Scan for the cell matching the given text and deliver its [X, Y] coordinate at center. 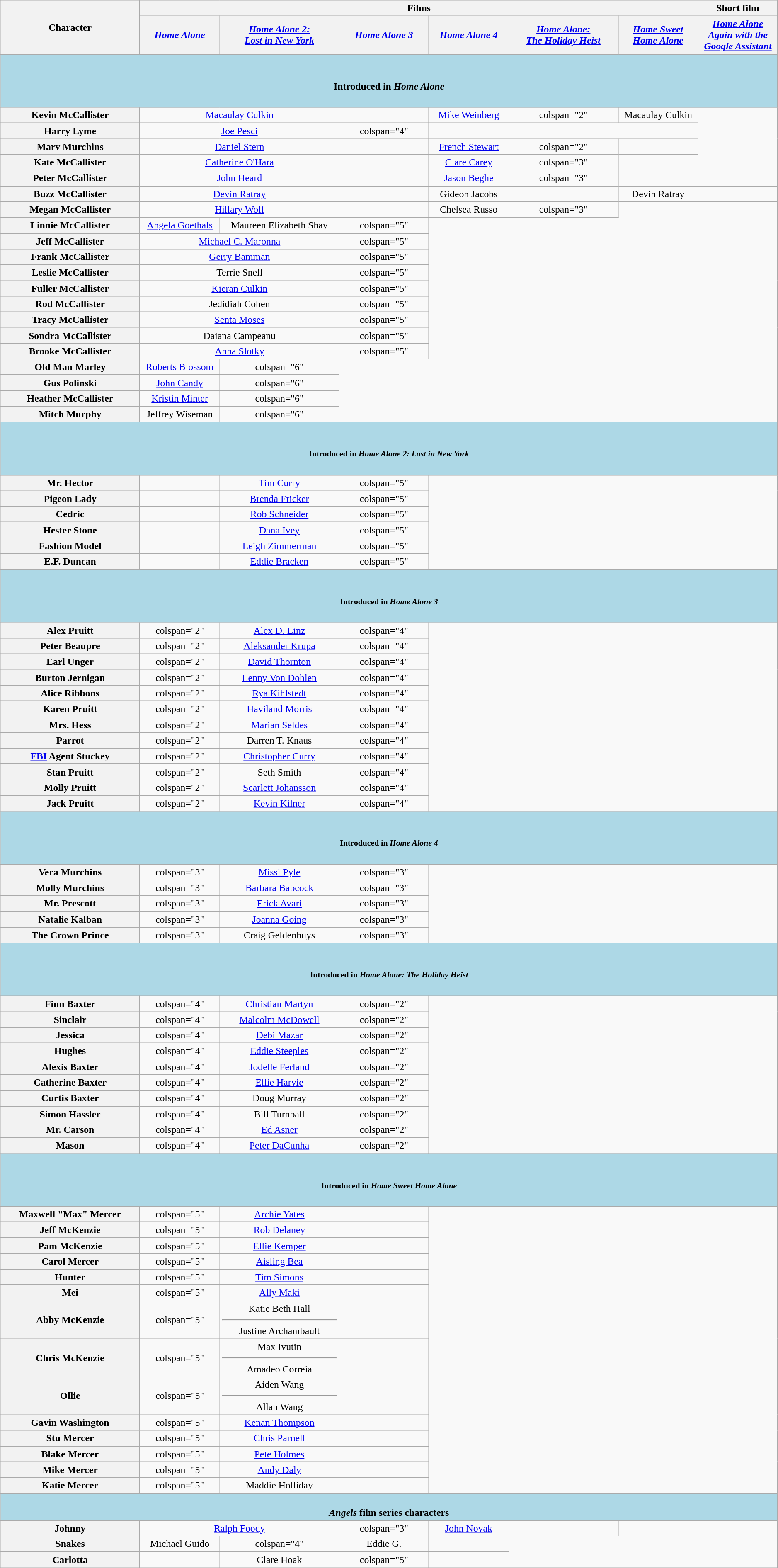
Linnie McCallister [70, 225]
Ollie [70, 1396]
Kristin Minter [179, 398]
Kevin Kilner [279, 803]
John Candy [179, 383]
Home Alone 2: Lost in New York [279, 35]
Introduced in Home Alone 4 [389, 838]
Kevin McCallister [70, 115]
Archie Yates [279, 1214]
Daniel Stern [240, 147]
Jodelle Ferland [279, 1067]
Aisling Bea [279, 1261]
Vera Murchins [70, 872]
Introduced in Home Alone: The Holiday Heist [389, 969]
Rod McCallister [70, 304]
Stan Pruitt [70, 772]
Katie Beth HallJustine Archambault [279, 1320]
John Novak [469, 1528]
Burton Jernigan [70, 677]
Mrs. Hess [70, 725]
Jeffrey Wiseman [179, 414]
Maxwell "Max" Mercer [70, 1214]
Chris Parnell [279, 1438]
Home Alone [179, 35]
Brenda Fricker [279, 499]
The Crown Prince [70, 935]
Alice Ribbons [70, 693]
Finn Baxter [70, 1004]
Introduced in Home Alone [389, 81]
Hester Stone [70, 530]
Jeff McKenzie [70, 1230]
Abby McKenzie [70, 1320]
Rob Delaney [279, 1230]
Daiana Campeanu [240, 335]
Hughes [70, 1051]
Kieran Culkin [240, 288]
FBI Agent Stuckey [70, 756]
Alex Pruitt [70, 630]
Jack Pruitt [70, 803]
Haviland Morris [279, 709]
Simon Hassler [70, 1114]
Angela Goethals [179, 225]
Christopher Curry [279, 756]
Ally Maki [279, 1293]
Catherine Baxter [70, 1082]
Peter McCallister [70, 178]
Films [419, 8]
Michael C. Maronna [240, 241]
Seth Smith [279, 772]
Frank McCallister [70, 257]
Rya Kihlstedt [279, 693]
Introduced in Home Alone 2: Lost in New York [389, 448]
Carlotta [70, 1560]
Home Alone 3 [384, 35]
Mr. Carson [70, 1129]
Sinclair [70, 1020]
Jeff McCallister [70, 241]
Leigh Zimmerman [279, 546]
Molly Murchins [70, 888]
Bill Turnball [279, 1114]
Doug Murray [279, 1098]
Curtis Baxter [70, 1098]
Senta Moses [240, 320]
French Stewart [469, 147]
Hillary Wolf [240, 209]
Erick Avari [279, 904]
Peter DaCunha [279, 1145]
Maddie Holliday [279, 1486]
Natalie Kalban [70, 919]
Chris McKenzie [70, 1358]
Katie Mercer [70, 1486]
Johnny [70, 1528]
Roberts Blossom [179, 367]
Dana Ivey [279, 530]
Kate McCallister [70, 162]
E.F. Duncan [70, 562]
Leslie McCallister [70, 272]
Maureen Elizabeth Shay [279, 225]
Tracy McCallister [70, 320]
Gerry Bamman [240, 257]
Aiden WangAllan Wang [279, 1396]
Tim Simons [279, 1277]
Ellie Kemper [279, 1246]
Lenny Von Dohlen [279, 677]
Missi Pyle [279, 872]
Ellie Harvie [279, 1082]
Mei [70, 1293]
Kenan Thompson [279, 1423]
Introduced in Home Alone 3 [389, 596]
Gus Polinski [70, 383]
Eddie Bracken [279, 562]
Craig Geldenhuys [279, 935]
Jedidiah Cohen [240, 304]
Aleksander Krupa [279, 646]
Barbara Babcock [279, 888]
Eddie G. [384, 1544]
Home Alone: The Holiday Heist [563, 35]
Christian Martyn [279, 1004]
Malcolm McDowell [279, 1020]
Blake Mercer [70, 1454]
Marv Murchins [70, 147]
Home Sweet Home Alone [658, 35]
Stu Mercer [70, 1438]
Carol Mercer [70, 1261]
Buzz McCallister [70, 194]
Andy Daly [279, 1470]
Joe Pesci [240, 131]
Terrie Snell [240, 272]
Mason [70, 1145]
Mitch Murphy [70, 414]
Short film [738, 8]
Sondra McCallister [70, 335]
Angels film series characters [389, 1507]
Pete Holmes [279, 1454]
Debi Mazar [279, 1035]
Fashion Model [70, 546]
Parrot [70, 740]
Clare Hoak [279, 1560]
Harry Lyme [70, 131]
Alexis Baxter [70, 1067]
Michael Guido [179, 1544]
Clare Carey [469, 162]
Anna Slotky [240, 351]
Joanna Going [279, 919]
Peter Beaupre [70, 646]
Home Alone Again with the Google Assistant [738, 35]
Gideon Jacobs [469, 194]
Jessica [70, 1035]
Pam McKenzie [70, 1246]
Fuller McCallister [70, 288]
Earl Unger [70, 662]
Max IvutinAmadeo Correia [279, 1358]
Brooke McCallister [70, 351]
Eddie Steeples [279, 1051]
Molly Pruitt [70, 788]
Scarlett Johansson [279, 788]
Home Alone 4 [469, 35]
Catherine O'Hara [240, 162]
Gavin Washington [70, 1423]
Jason Beghe [469, 178]
Rob Schneider [279, 514]
Ed Asner [279, 1129]
Darren T. Knaus [279, 740]
Mike Weinberg [469, 115]
Tim Curry [279, 483]
Marian Seldes [279, 725]
Hunter [70, 1277]
Cedric [70, 514]
Old Man Marley [70, 367]
Mr. Prescott [70, 904]
Karen Pruitt [70, 709]
Character [70, 27]
Alex D. Linz [279, 630]
Mike Mercer [70, 1470]
Megan McCallister [70, 209]
David Thornton [279, 662]
Snakes [70, 1544]
Mr. Hector [70, 483]
John Heard [240, 178]
Pigeon Lady [70, 499]
Introduced in Home Sweet Home Alone [389, 1180]
Chelsea Russo [469, 209]
Ralph Foody [240, 1528]
Heather McCallister [70, 398]
